Identify which cell holds the provided text, then report its (X, Y) central coordinate. 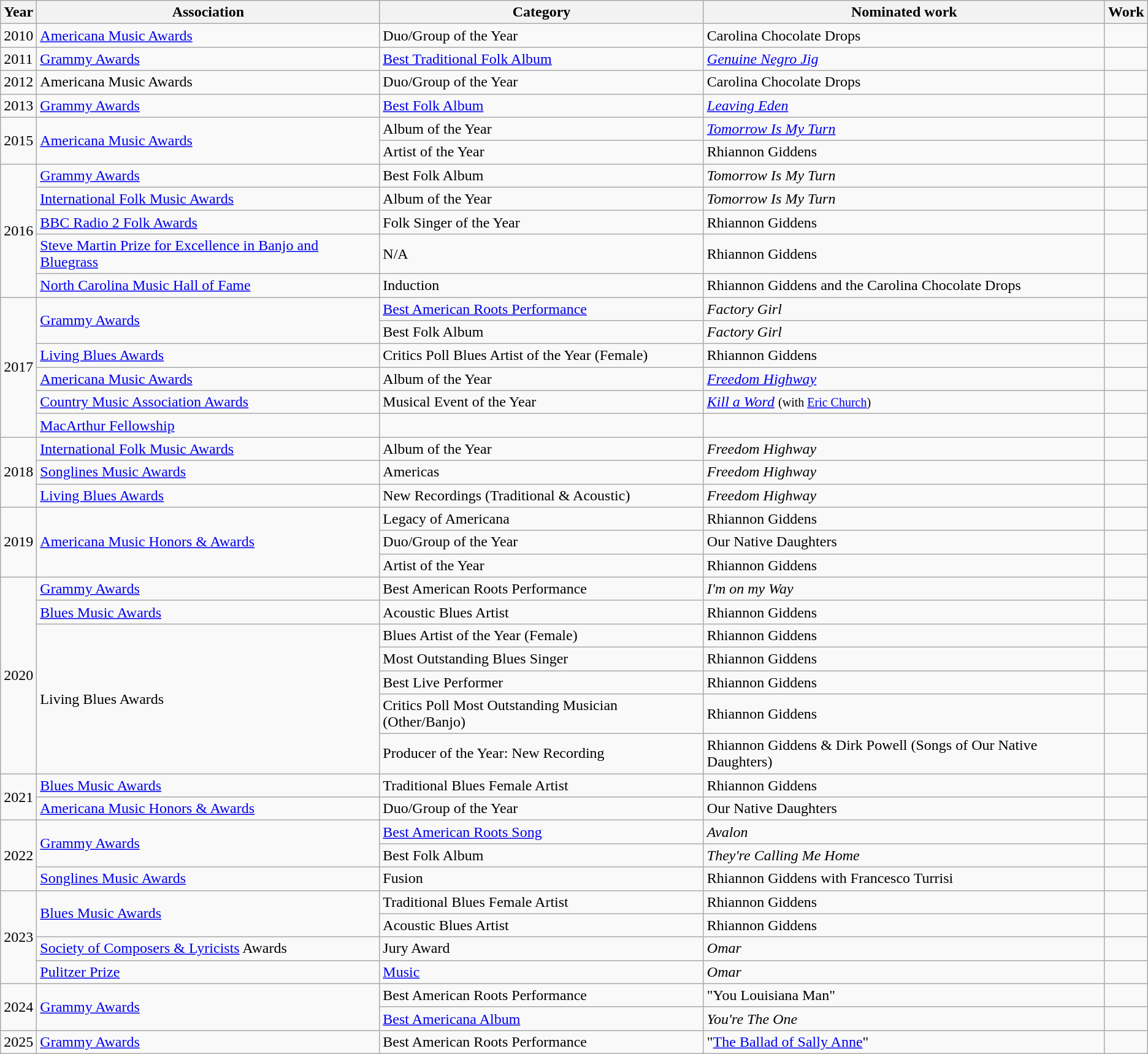
North Carolina Music Hall of Fame (209, 285)
MacArthur Fellowship (209, 426)
Society of Composers & Lyricists Awards (209, 949)
2010 (18, 36)
Steve Martin Prize for Excellence in Banjo and Bluegrass (209, 254)
Best Live Performer (541, 682)
Folk Singer of the Year (541, 222)
2013 (18, 105)
Best Americana Album (541, 1018)
Genuine Negro Jig (904, 59)
"You Louisiana Man" (904, 995)
2018 (18, 472)
2020 (18, 675)
Country Music Association Awards (209, 402)
2016 (18, 231)
Category (541, 12)
Best Traditional Folk Album (541, 59)
Rhiannon Giddens and the Carolina Chocolate Drops (904, 285)
Legacy of Americana (541, 519)
Rhiannon Giddens with Francesco Turrisi (904, 879)
Nominated work (904, 12)
Jury Award (541, 949)
2012 (18, 82)
Kill a Word (with Eric Church) (904, 402)
N/A (541, 254)
Year (18, 12)
Critics Poll Most Outstanding Musician (Other/Banjo) (541, 714)
2019 (18, 542)
Rhiannon Giddens & Dirk Powell (Songs of Our Native Daughters) (904, 754)
Blues Artist of the Year (Female) (541, 635)
Critics Poll Blues Artist of the Year (Female) (541, 356)
Work (1126, 12)
They're Calling Me Home (904, 855)
Avalon (904, 832)
Best American Roots Song (541, 832)
Fusion (541, 879)
2023 (18, 937)
2015 (18, 140)
Leaving Eden (904, 105)
Pulitzer Prize (209, 972)
BBC Radio 2 Folk Awards (209, 222)
New Recordings (Traditional & Acoustic) (541, 495)
You're The One (904, 1018)
Americas (541, 472)
Music (541, 972)
2024 (18, 1007)
Most Outstanding Blues Singer (541, 659)
I'm on my Way (904, 589)
Musical Event of the Year (541, 402)
2021 (18, 797)
2017 (18, 367)
Association (209, 12)
2025 (18, 1042)
Producer of the Year: New Recording (541, 754)
2022 (18, 855)
2011 (18, 59)
Induction (541, 285)
"The Ballad of Sally Anne" (904, 1042)
